Extract the [x, y] coordinate from the center of the cell holding the provided text.  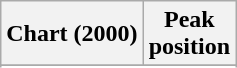
Chart (2000) [72, 34]
Peak position [189, 34]
